Extract the (X, Y) coordinate from the center of the cell holding the provided text.  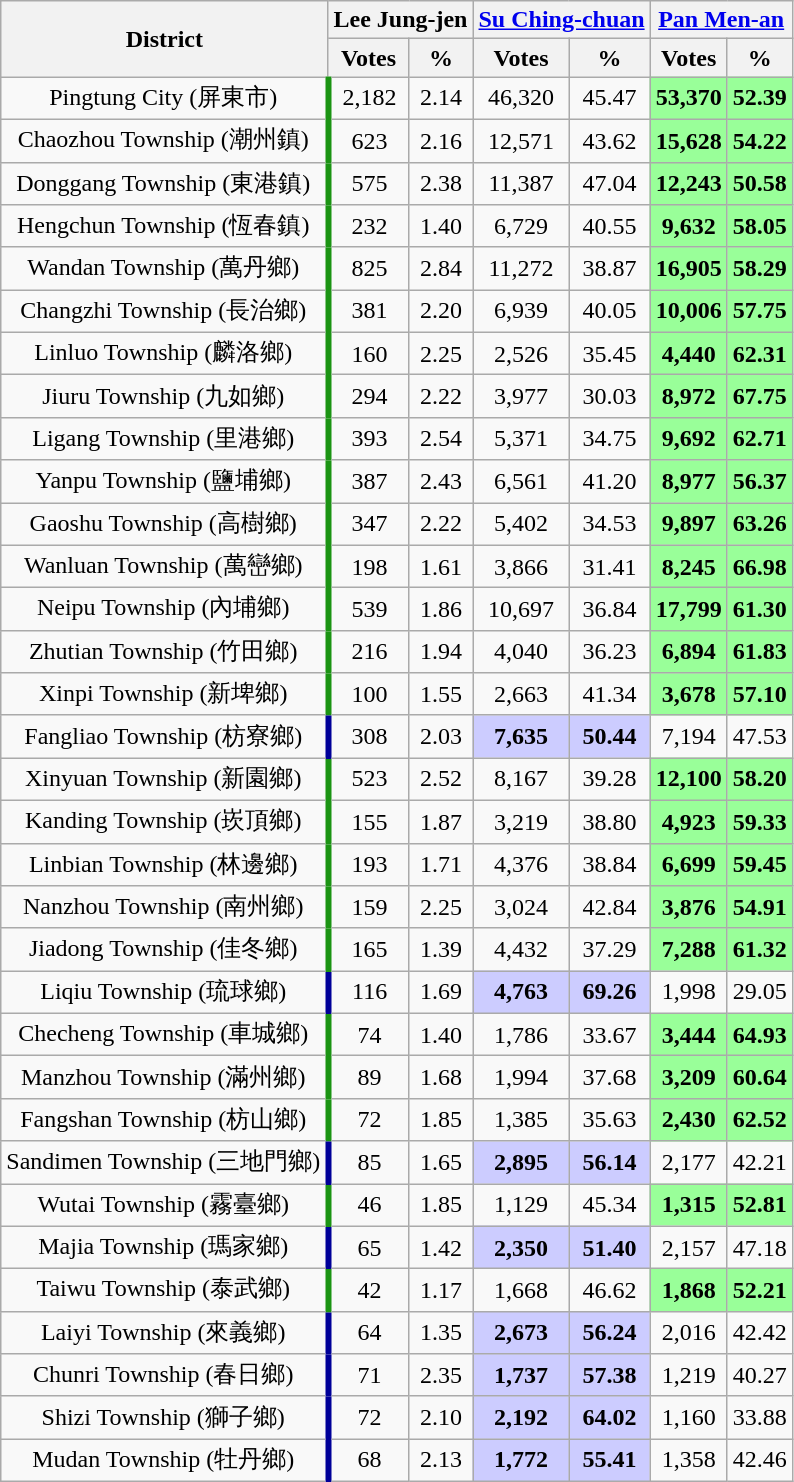
Su Ching-chuan (562, 20)
347 (368, 524)
46,320 (521, 98)
381 (368, 312)
1.61 (441, 566)
42.84 (610, 908)
50.44 (610, 736)
41.34 (610, 694)
68 (368, 1460)
825 (368, 268)
45.47 (610, 98)
3,209 (688, 1078)
41.20 (610, 482)
575 (368, 184)
57.75 (760, 312)
5,371 (521, 438)
Xinpi Township (新埤鄉) (164, 694)
1,160 (688, 1418)
47.04 (610, 184)
61.83 (760, 652)
1,668 (521, 1290)
62.31 (760, 354)
198 (368, 566)
58.05 (760, 226)
10,006 (688, 312)
64.93 (760, 1034)
42 (368, 1290)
6,894 (688, 652)
38.87 (610, 268)
38.84 (610, 864)
2.14 (441, 98)
Sandimen Township (三地門鄉) (164, 1162)
15,628 (688, 140)
2.38 (441, 184)
31.41 (610, 566)
165 (368, 950)
Fangshan Township (枋山鄉) (164, 1120)
1,998 (688, 992)
36.23 (610, 652)
District (164, 39)
6,561 (521, 482)
7,635 (521, 736)
2.52 (441, 780)
37.29 (610, 950)
46 (368, 1206)
7,288 (688, 950)
57.38 (610, 1376)
9,897 (688, 524)
52.21 (760, 1290)
55.41 (610, 1460)
Pingtung City (屏東市) (164, 98)
56.14 (610, 1162)
Donggang Township (東港鎮) (164, 184)
64.02 (610, 1418)
40.55 (610, 226)
Taiwu Township (泰武鄉) (164, 1290)
2,157 (688, 1248)
1.17 (441, 1290)
2.13 (441, 1460)
Lee Jung-jen (400, 20)
1.39 (441, 950)
47.53 (760, 736)
38.80 (610, 822)
43.62 (610, 140)
2.10 (441, 1418)
2,192 (521, 1418)
539 (368, 610)
Xinyuan Township (新園鄉) (164, 780)
Majia Township (瑪家鄉) (164, 1248)
6,699 (688, 864)
3,024 (521, 908)
Checheng Township (車城鄉) (164, 1034)
1.87 (441, 822)
Ligang Township (里港鄉) (164, 438)
Kanding Township (崁頂鄉) (164, 822)
85 (368, 1162)
159 (368, 908)
1,219 (688, 1376)
2,673 (521, 1332)
89 (368, 1078)
1.55 (441, 694)
2,663 (521, 694)
Shizi Township (獅子鄉) (164, 1418)
Wanluan Township (萬巒鄉) (164, 566)
3,219 (521, 822)
Zhutian Township (竹田鄉) (164, 652)
1,385 (521, 1120)
1.86 (441, 610)
3,977 (521, 396)
57.10 (760, 694)
Nanzhou Township (南州鄉) (164, 908)
Fangliao Township (枋寮鄉) (164, 736)
Linbian Township (林邊鄉) (164, 864)
12,571 (521, 140)
216 (368, 652)
Linluo Township (麟洛鄉) (164, 354)
50.58 (760, 184)
Laiyi Township (來義鄉) (164, 1332)
Pan Men-an (721, 20)
6,729 (521, 226)
1.65 (441, 1162)
54.22 (760, 140)
2.03 (441, 736)
Liqiu Township (琉球鄉) (164, 992)
4,923 (688, 822)
1.35 (441, 1332)
59.33 (760, 822)
1.94 (441, 652)
61.30 (760, 610)
1.71 (441, 864)
69.26 (610, 992)
64 (368, 1332)
8,245 (688, 566)
2,895 (521, 1162)
2.54 (441, 438)
6,939 (521, 312)
160 (368, 354)
387 (368, 482)
34.75 (610, 438)
11,387 (521, 184)
63.26 (760, 524)
42.46 (760, 1460)
45.34 (610, 1206)
54.91 (760, 908)
2.16 (441, 140)
1.42 (441, 1248)
46.62 (610, 1290)
1,868 (688, 1290)
47.18 (760, 1248)
29.05 (760, 992)
Mudan Township (牡丹鄉) (164, 1460)
53,370 (688, 98)
Chunri Township (春日鄉) (164, 1376)
8,977 (688, 482)
56.37 (760, 482)
Neipu Township (內埔鄉) (164, 610)
40.27 (760, 1376)
Changzhi Township (長治鄉) (164, 312)
2,430 (688, 1120)
2,182 (368, 98)
8,167 (521, 780)
2.84 (441, 268)
35.45 (610, 354)
2.20 (441, 312)
66.98 (760, 566)
39.28 (610, 780)
12,243 (688, 184)
4,040 (521, 652)
35.63 (610, 1120)
116 (368, 992)
Gaoshu Township (高樹鄉) (164, 524)
16,905 (688, 268)
3,876 (688, 908)
623 (368, 140)
155 (368, 822)
4,432 (521, 950)
9,632 (688, 226)
4,376 (521, 864)
308 (368, 736)
Jiadong Township (佳冬鄉) (164, 950)
62.52 (760, 1120)
Wutai Township (霧臺鄉) (164, 1206)
523 (368, 780)
Yanpu Township (鹽埔鄉) (164, 482)
294 (368, 396)
52.81 (760, 1206)
1,994 (521, 1078)
2.35 (441, 1376)
2.43 (441, 482)
59.45 (760, 864)
2,016 (688, 1332)
Jiuru Township (九如鄉) (164, 396)
74 (368, 1034)
62.71 (760, 438)
Chaozhou Township (潮州鎮) (164, 140)
42.21 (760, 1162)
60.64 (760, 1078)
52.39 (760, 98)
1,315 (688, 1206)
3,678 (688, 694)
5,402 (521, 524)
56.24 (610, 1332)
4,440 (688, 354)
1,772 (521, 1460)
71 (368, 1376)
65 (368, 1248)
Wandan Township (萬丹鄉) (164, 268)
58.20 (760, 780)
2,526 (521, 354)
Hengchun Township (恆春鎮) (164, 226)
33.88 (760, 1418)
10,697 (521, 610)
1,786 (521, 1034)
34.53 (610, 524)
30.03 (610, 396)
393 (368, 438)
1,129 (521, 1206)
37.68 (610, 1078)
1.68 (441, 1078)
40.05 (610, 312)
1.69 (441, 992)
1,737 (521, 1376)
7,194 (688, 736)
1,358 (688, 1460)
8,972 (688, 396)
42.42 (760, 1332)
3,866 (521, 566)
4,763 (521, 992)
2,350 (521, 1248)
100 (368, 694)
51.40 (610, 1248)
3,444 (688, 1034)
67.75 (760, 396)
12,100 (688, 780)
36.84 (610, 610)
193 (368, 864)
17,799 (688, 610)
33.67 (610, 1034)
11,272 (521, 268)
2,177 (688, 1162)
232 (368, 226)
Manzhou Township (滿州鄉) (164, 1078)
58.29 (760, 268)
9,692 (688, 438)
61.32 (760, 950)
